Return (x, y) of the center of cell containing provided text 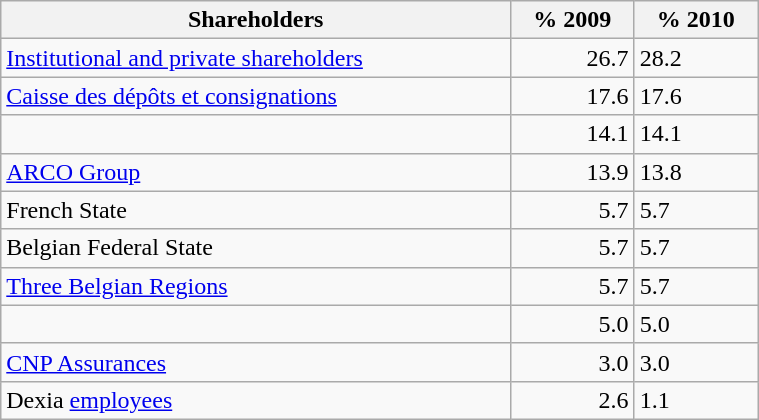
1.1 (696, 400)
Belgian Federal State (256, 248)
26.7 (572, 58)
Shareholders (256, 20)
% 2009 (572, 20)
ARCO Group (256, 172)
% 2010 (696, 20)
2.6 (572, 400)
28.2 (696, 58)
French State (256, 210)
CNP Assurances (256, 362)
Caisse des dépôts et consignations (256, 96)
Dexia employees (256, 400)
13.8 (696, 172)
13.9 (572, 172)
Institutional and private shareholders (256, 58)
Three Belgian Regions (256, 286)
